Detect which cell encompasses the target text, then output its [x, y] center coordinate. 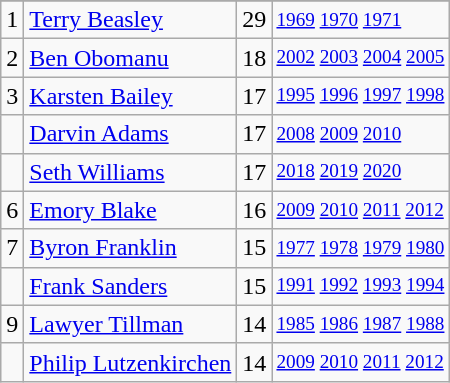
2002 2003 2004 2005 [360, 58]
Darvin Adams [130, 134]
Seth Williams [130, 172]
Terry Beasley [130, 20]
2 [12, 58]
1985 1986 1987 1988 [360, 324]
Emory Blake [130, 210]
3 [12, 96]
1995 1996 1997 1998 [360, 96]
1991 1992 1993 1994 [360, 286]
1969 1970 1971 [360, 20]
16 [254, 210]
2018 2019 2020 [360, 172]
Lawyer Tillman [130, 324]
29 [254, 20]
Ben Obomanu [130, 58]
Byron Franklin [130, 248]
Frank Sanders [130, 286]
Karsten Bailey [130, 96]
9 [12, 324]
1 [12, 20]
18 [254, 58]
1977 1978 1979 1980 [360, 248]
Philip Lutzenkirchen [130, 362]
6 [12, 210]
7 [12, 248]
2008 2009 2010 [360, 134]
